Identify which cell holds the provided text, then report its (x, y) central coordinate. 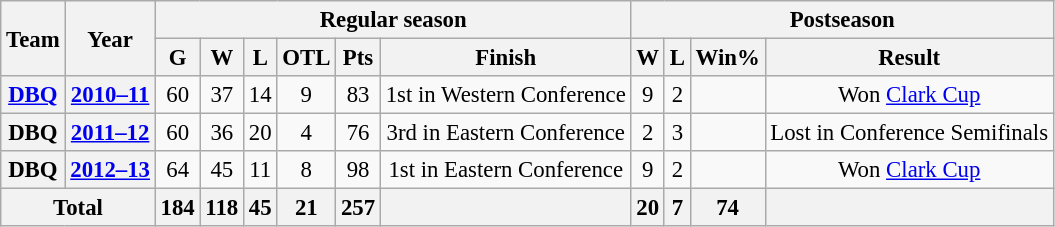
Win% (728, 58)
Total (78, 208)
74 (728, 208)
1st in Eastern Conference (506, 170)
21 (306, 208)
OTL (306, 58)
8 (306, 170)
3 (677, 133)
Result (909, 58)
14 (260, 95)
Pts (358, 58)
37 (222, 95)
Year (110, 38)
1st in Western Conference (506, 95)
Regular season (393, 20)
3rd in Eastern Conference (506, 133)
11 (260, 170)
G (178, 58)
98 (358, 170)
Postseason (842, 20)
Finish (506, 58)
2011–12 (110, 133)
76 (358, 133)
2010–11 (110, 95)
Lost in Conference Semifinals (909, 133)
83 (358, 95)
Team (33, 38)
257 (358, 208)
7 (677, 208)
2012–13 (110, 170)
36 (222, 133)
4 (306, 133)
184 (178, 208)
118 (222, 208)
64 (178, 170)
